Determine the [x, y] coordinate at the center of the cell enclosing the given text.  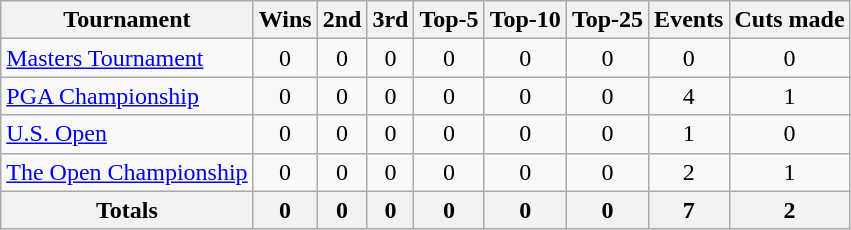
Tournament [127, 20]
7 [689, 210]
2nd [342, 20]
Totals [127, 210]
PGA Championship [127, 96]
3rd [390, 20]
4 [689, 96]
Top-10 [525, 20]
The Open Championship [127, 172]
Cuts made [790, 20]
Events [689, 20]
U.S. Open [127, 134]
Top-25 [607, 20]
Wins [285, 20]
Top-5 [449, 20]
Masters Tournament [127, 58]
